Extract the (x, y) coordinate from the center of the cell holding the provided text.  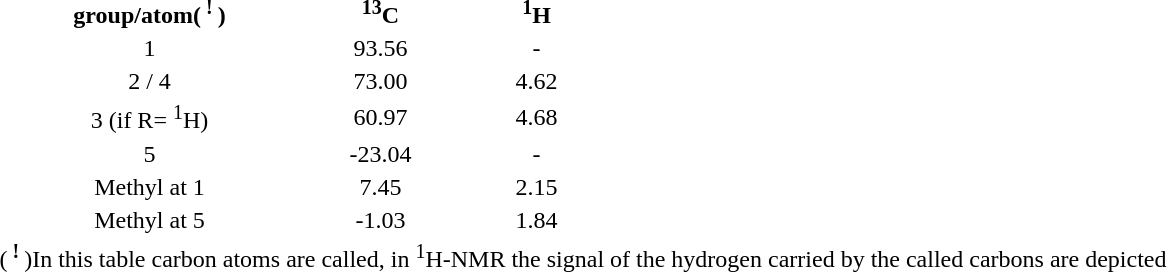
4.62 (536, 81)
-23.04 (380, 154)
93.56 (380, 48)
1.84 (536, 220)
73.00 (380, 81)
4.68 (536, 117)
60.97 (380, 117)
2.15 (536, 187)
7.45 (380, 187)
-1.03 (380, 220)
